Provide the [X, Y] coordinate of the cell's center where the given text is located.  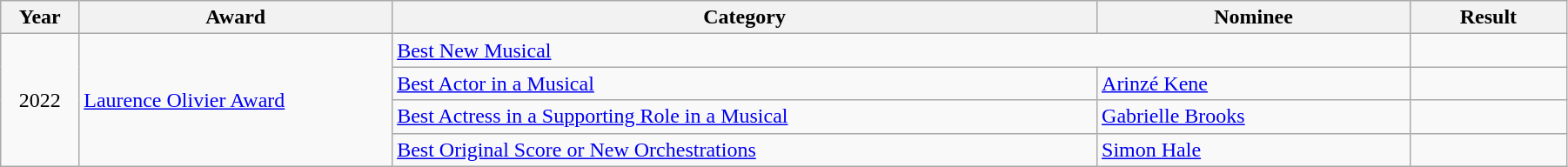
Result [1488, 17]
Nominee [1254, 17]
Gabrielle Brooks [1254, 117]
Laurence Olivier Award [236, 100]
Best New Musical [901, 50]
Arinzé Kene [1254, 83]
Award [236, 17]
Best Actor in a Musical [745, 83]
Best Original Score or New Orchestrations [745, 150]
Best Actress in a Supporting Role in a Musical [745, 117]
Year [40, 17]
2022 [40, 100]
Category [745, 17]
Simon Hale [1254, 150]
